Provide the (X, Y) coordinate of the cell's center where the given text is located.  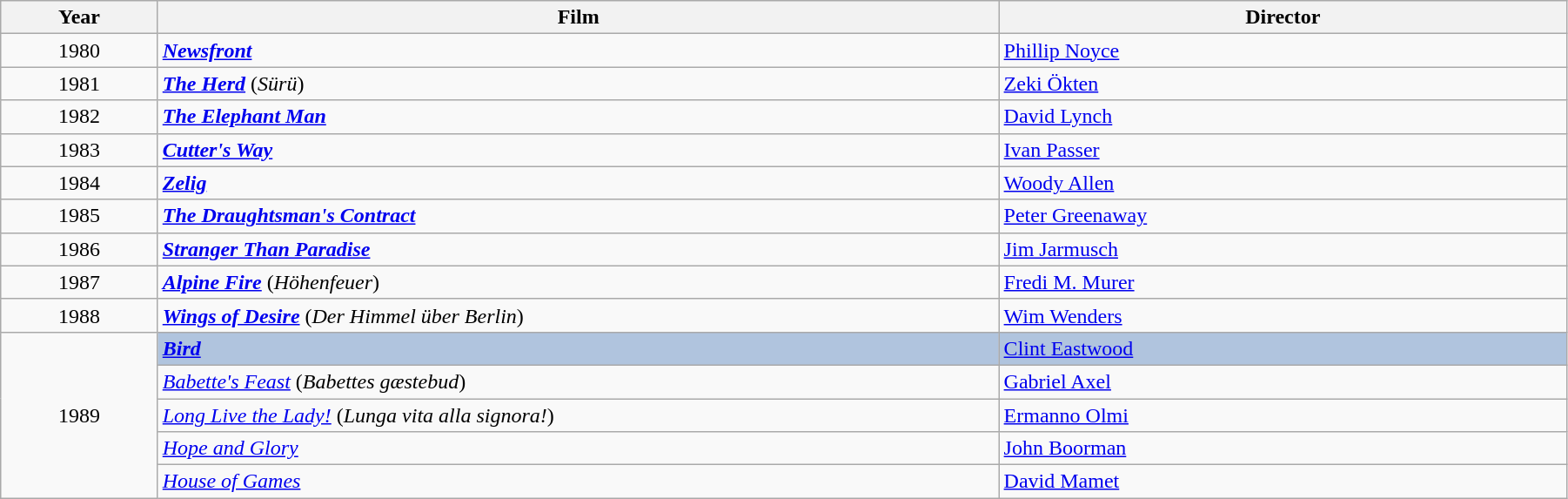
1989 (79, 415)
Phillip Noyce (1283, 51)
Director (1283, 17)
House of Games (578, 482)
Long Live the Lady! (Lunga vita alla signora!) (578, 415)
Year (79, 17)
Newsfront (578, 51)
Zelig (578, 183)
Bird (578, 348)
The Elephant Man (578, 117)
1985 (79, 216)
1981 (79, 84)
1982 (79, 117)
Woody Allen (1283, 183)
Zeki Ökten (1283, 84)
Jim Jarmusch (1283, 249)
Alpine Fire (Höhenfeuer) (578, 282)
Hope and Glory (578, 448)
Babette's Feast (Babettes gæstebud) (578, 381)
Wim Wenders (1283, 315)
David Lynch (1283, 117)
David Mamet (1283, 482)
Film (578, 17)
John Boorman (1283, 448)
1980 (79, 51)
1983 (79, 150)
Fredi M. Murer (1283, 282)
The Herd (Sürü) (578, 84)
Ivan Passer (1283, 150)
Wings of Desire (Der Himmel über Berlin) (578, 315)
Peter Greenaway (1283, 216)
Ermanno Olmi (1283, 415)
1988 (79, 315)
1986 (79, 249)
Gabriel Axel (1283, 381)
Clint Eastwood (1283, 348)
1984 (79, 183)
Stranger Than Paradise (578, 249)
Cutter's Way (578, 150)
The Draughtsman's Contract (578, 216)
1987 (79, 282)
